From the cell containing the given text, extract its center point as (X, Y) coordinate. 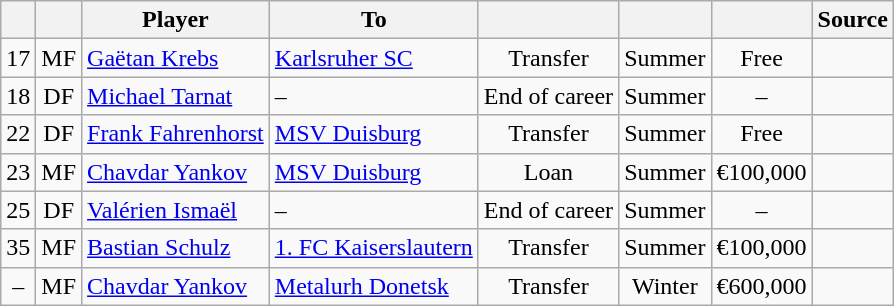
Karlsruher SC (374, 58)
Loan (548, 172)
€600,000 (762, 286)
35 (18, 248)
To (374, 20)
25 (18, 210)
17 (18, 58)
Winter (665, 286)
Metalurh Donetsk (374, 286)
Michael Tarnat (176, 96)
Source (852, 20)
Frank Fahrenhorst (176, 134)
Bastian Schulz (176, 248)
Valérien Ismaël (176, 210)
18 (18, 96)
Player (176, 20)
23 (18, 172)
Gaëtan Krebs (176, 58)
1. FC Kaiserslautern (374, 248)
22 (18, 134)
